Pinpoint the cell where the given text exists, returning its (X, Y) midpoint coordinate. 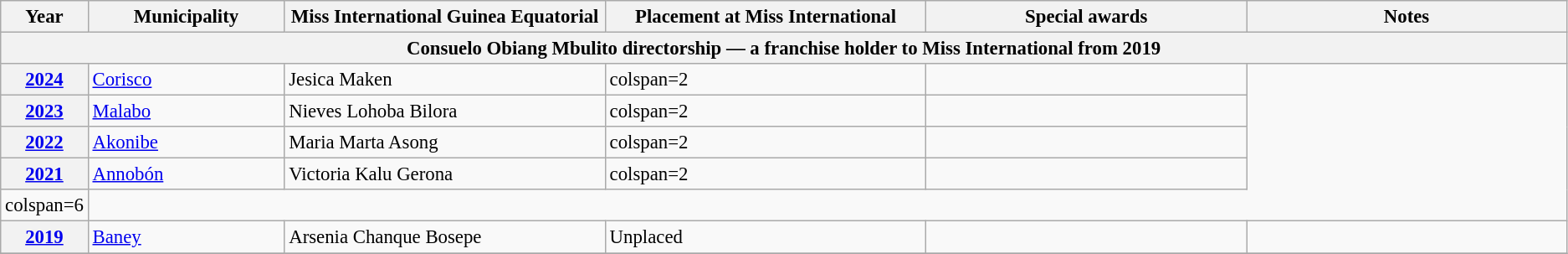
Consuelo Obiang Mbulito directorship — a franchise holder to Miss International from 2019 (784, 49)
Miss International Guinea Equatorial (445, 17)
colspan=6 (44, 205)
2023 (44, 111)
Baney (186, 237)
Special awards (1086, 17)
2019 (44, 237)
Akonibe (186, 143)
Maria Marta Asong (445, 143)
2021 (44, 174)
2024 (44, 80)
Notes (1407, 17)
Corisco (186, 80)
Arsenia Chanque Bosepe (445, 237)
2022 (44, 143)
Victoria Kalu Gerona (445, 174)
Jesica Maken (445, 80)
Unplaced (765, 237)
Municipality (186, 17)
Nieves Lohoba Bilora (445, 111)
Malabo (186, 111)
Placement at Miss International (765, 17)
Year (44, 17)
Annobón (186, 174)
